From the cell containing the given text, extract its center point as [x, y] coordinate. 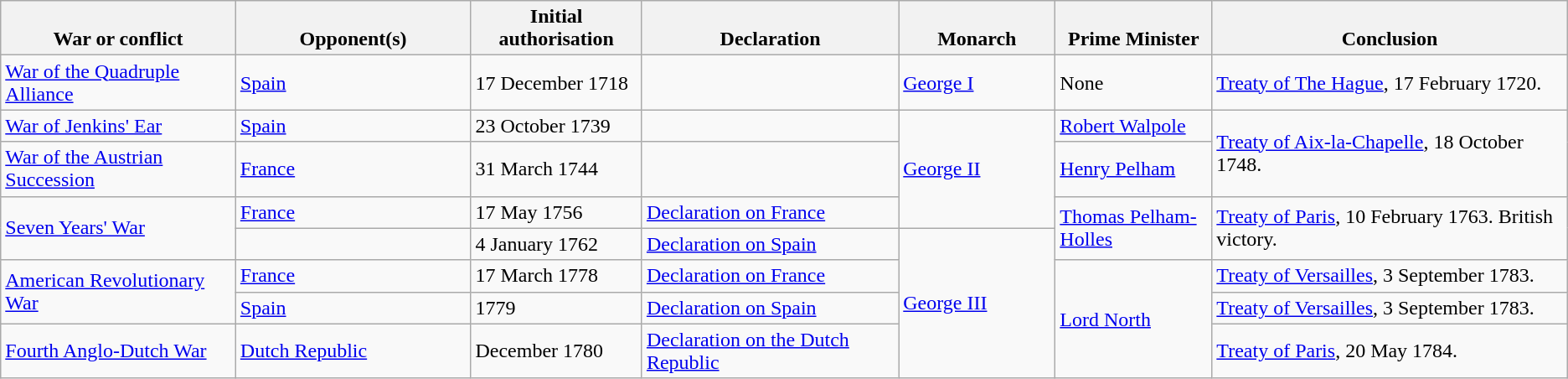
Declaration on the Dutch Republic [770, 350]
Thomas Pelham-Holles [1134, 228]
17 May 1756 [556, 212]
Robert Walpole [1134, 126]
Prime Minister [1134, 29]
War of Jenkins' Ear [119, 126]
Dutch Republic [353, 350]
Seven Years' War [119, 228]
None [1134, 82]
Opponent(s) [353, 29]
Henry Pelham [1134, 169]
17 March 1778 [556, 276]
Initial authorisation [556, 29]
23 October 1739 [556, 126]
1779 [556, 308]
Treaty of Paris, 10 February 1763. British victory. [1390, 228]
17 December 1718 [556, 82]
George III [977, 304]
Treaty of Paris, 20 May 1784. [1390, 350]
George II [977, 169]
Declaration [770, 29]
4 January 1762 [556, 244]
31 March 1744 [556, 169]
Monarch [977, 29]
Fourth Anglo-Dutch War [119, 350]
American Revolutionary War [119, 292]
Lord North [1134, 319]
Treaty of The Hague, 17 February 1720. [1390, 82]
War of the Austrian Succession [119, 169]
Treaty of Aix-la-Chapelle, 18 October 1748. [1390, 153]
December 1780 [556, 350]
Conclusion [1390, 29]
George I [977, 82]
War of the Quadruple Alliance [119, 82]
War or conflict [119, 29]
